Output the (x, y) coordinate of the center of the cell containing the given text.  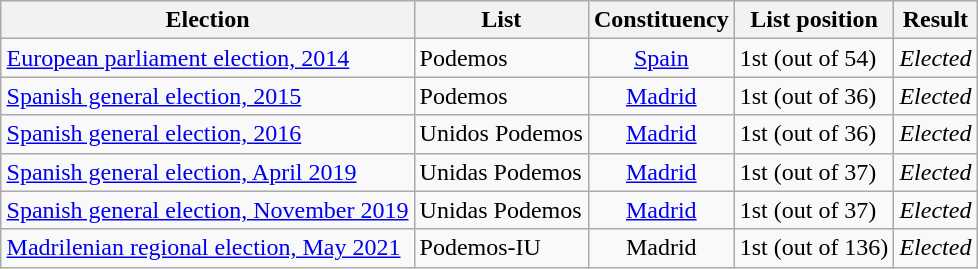
Unidos Podemos (501, 134)
Podemos-IU (501, 248)
Madrilenian regional election, May 2021 (208, 248)
European parliament election, 2014 (208, 58)
1st (out of 54) (814, 58)
Spanish general election, 2015 (208, 96)
Constituency (661, 20)
List position (814, 20)
Spanish general election, 2016 (208, 134)
Election (208, 20)
Spain (661, 58)
1st (out of 136) (814, 248)
Spanish general election, April 2019 (208, 172)
List (501, 20)
Result (936, 20)
Spanish general election, November 2019 (208, 210)
